Detect which cell encompasses the target text, then output its [x, y] center coordinate. 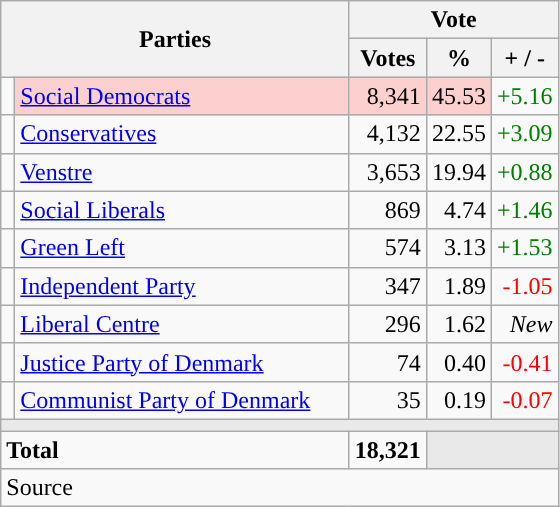
1.62 [458, 324]
+0.88 [524, 172]
Justice Party of Denmark [182, 362]
35 [388, 400]
Source [280, 488]
+1.46 [524, 210]
Parties [176, 39]
Social Liberals [182, 210]
-0.07 [524, 400]
3,653 [388, 172]
18,321 [388, 449]
-1.05 [524, 286]
296 [388, 324]
-0.41 [524, 362]
574 [388, 248]
+3.09 [524, 134]
3.13 [458, 248]
Votes [388, 58]
8,341 [388, 96]
% [458, 58]
+ / - [524, 58]
Social Democrats [182, 96]
0.40 [458, 362]
347 [388, 286]
22.55 [458, 134]
Liberal Centre [182, 324]
869 [388, 210]
74 [388, 362]
Vote [454, 20]
Green Left [182, 248]
Independent Party [182, 286]
+1.53 [524, 248]
Venstre [182, 172]
New [524, 324]
45.53 [458, 96]
19.94 [458, 172]
Total [176, 449]
Communist Party of Denmark [182, 400]
+5.16 [524, 96]
4,132 [388, 134]
0.19 [458, 400]
4.74 [458, 210]
1.89 [458, 286]
Conservatives [182, 134]
